Search for the cell housing the specified text and yield its (X, Y) center coordinate. 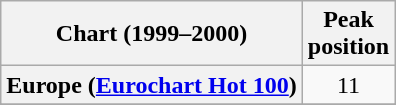
Chart (1999–2000) (152, 34)
Peakposition (348, 34)
11 (348, 85)
Europe (Eurochart Hot 100) (152, 85)
